Provide the (X, Y) coordinate of the cell's center where the given text is located.  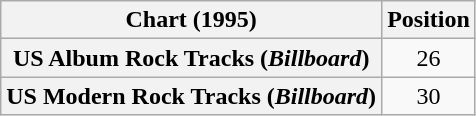
26 (429, 58)
Chart (1995) (192, 20)
US Album Rock Tracks (Billboard) (192, 58)
Position (429, 20)
US Modern Rock Tracks (Billboard) (192, 96)
30 (429, 96)
